Search for the cell housing the specified text and yield its [X, Y] center coordinate. 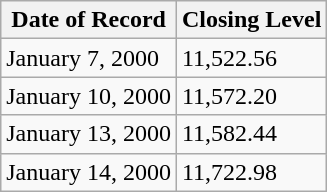
January 13, 2000 [89, 134]
January 10, 2000 [89, 96]
11,582.44 [251, 134]
Closing Level [251, 20]
Date of Record [89, 20]
11,572.20 [251, 96]
11,522.56 [251, 58]
January 7, 2000 [89, 58]
11,722.98 [251, 172]
January 14, 2000 [89, 172]
